Return the (x, y) coordinate for the center point of the cell that contains the specified text.  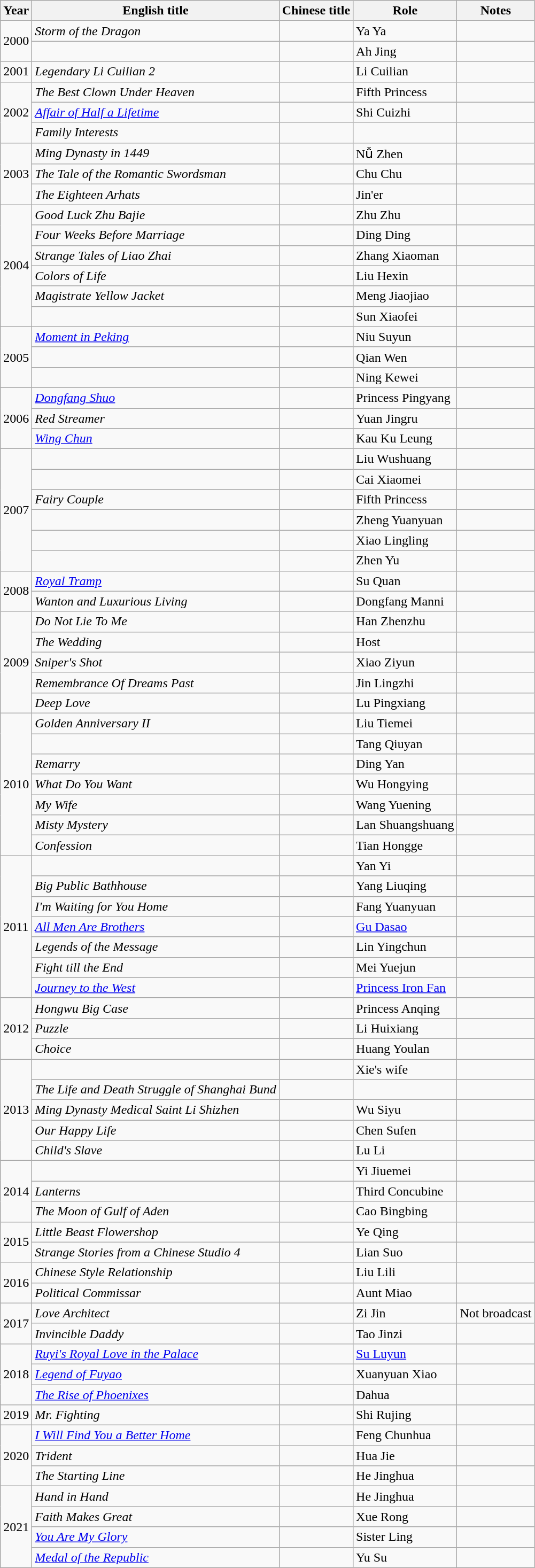
Puzzle (156, 1028)
Chu Chu (405, 174)
Feng Chunhua (405, 1435)
Not broadcast (496, 1313)
Ming Dynasty in 1449 (156, 153)
2001 (16, 72)
I'm Waiting for You Home (156, 906)
Yi Jiuemei (405, 1171)
Mei Yuejun (405, 967)
2008 (16, 591)
Tang Qiuyan (405, 743)
2005 (16, 357)
Love Architect (156, 1313)
2015 (16, 1242)
Choice (156, 1049)
Political Commissar (156, 1293)
Wu Hongying (405, 785)
Lu Pingxiang (405, 703)
Invincible Daddy (156, 1333)
2003 (16, 174)
Hongwu Big Case (156, 1008)
Do Not Lie To Me (156, 622)
Shi Rujing (405, 1415)
Niu Suyun (405, 337)
2011 (16, 927)
Ya Ya (405, 31)
Child's Slave (156, 1151)
Yan Yi (405, 866)
The Starting Line (156, 1476)
2004 (16, 266)
Strange Stories from a Chinese Studio 4 (156, 1252)
Lin Yingchun (405, 947)
Li Cuilian (405, 72)
The Tale of the Romantic Swordsman (156, 174)
Sister Ling (405, 1537)
2021 (16, 1527)
2010 (16, 784)
Wing Chun (156, 439)
Legend of Fuyao (156, 1374)
Royal Tramp (156, 581)
Lan Shuangshuang (405, 825)
Fight till the End (156, 967)
Yuan Jingru (405, 418)
I Will Find You a Better Home (156, 1435)
Jin'er (405, 195)
Sniper's Shot (156, 662)
Deep Love (156, 703)
Dongfang Shuo (156, 398)
Ruyi's Royal Love in the Palace (156, 1354)
Tao Jinzi (405, 1333)
All Men Are Brothers (156, 927)
Lanterns (156, 1191)
Zhang Xiaoman (405, 255)
Nǚ Zhen (405, 153)
Li Huixiang (405, 1028)
Aunt Miao (405, 1293)
Dahua (405, 1394)
Kau Ku Leung (405, 439)
Faith Makes Great (156, 1517)
The Life and Death Struggle of Shanghai Bund (156, 1090)
Year (16, 11)
Hua Jie (405, 1456)
Strange Tales of Liao Zhai (156, 255)
Fairy Couple (156, 500)
Xuanyuan Xiao (405, 1374)
Sun Xiaofei (405, 316)
2013 (16, 1110)
Misty Mystery (156, 825)
2016 (16, 1283)
Chen Sufen (405, 1130)
Liu Wushuang (405, 459)
Gu Dasao (405, 927)
Lu Li (405, 1151)
Storm of the Dragon (156, 31)
2017 (16, 1323)
2018 (16, 1374)
Host (405, 642)
Su Quan (405, 581)
The Moon of Gulf of Aden (156, 1212)
Ding Yan (405, 764)
Zi Jin (405, 1313)
Wu Siyu (405, 1110)
Mr. Fighting (156, 1415)
The Eighteen Arhats (156, 195)
Xue Rong (405, 1517)
Meng Jiaojiao (405, 296)
Chinese title (316, 11)
Xiao Ziyun (405, 662)
Four Weeks Before Marriage (156, 235)
Journey to the West (156, 988)
Cai Xiaomei (405, 479)
Big Public Bathhouse (156, 886)
Colors of Life (156, 276)
Legendary Li Cuilian 2 (156, 72)
Legends of the Message (156, 947)
Ah Jing (405, 51)
2007 (16, 510)
2000 (16, 41)
Third Concubine (405, 1191)
Wang Yuening (405, 805)
Liu Tiemei (405, 723)
Dongfang Manni (405, 601)
Lian Suo (405, 1252)
Zhen Yu (405, 561)
Trident (156, 1456)
Chinese Style Relationship (156, 1272)
Ding Ding (405, 235)
Liu Hexin (405, 276)
Liu Lili (405, 1272)
Hand in Hand (156, 1496)
Huang Youlan (405, 1049)
Confession (156, 845)
Yang Liuqing (405, 886)
The Wedding (156, 642)
My Wife (156, 805)
Shi Cuizhi (405, 112)
English title (156, 11)
Fang Yuanyuan (405, 906)
What Do You Want (156, 785)
Ming Dynasty Medical Saint Li Shizhen (156, 1110)
Wanton and Luxurious Living (156, 601)
2014 (16, 1191)
Su Luyun (405, 1354)
You Are My Glory (156, 1537)
Affair of Half a Lifetime (156, 112)
Ye Qing (405, 1232)
Princess Anqing (405, 1008)
Yu Su (405, 1557)
Princess Pingyang (405, 398)
Remembrance Of Dreams Past (156, 682)
Princess Iron Fan (405, 988)
Cao Bingbing (405, 1212)
2006 (16, 418)
Magistrate Yellow Jacket (156, 296)
Role (405, 11)
Moment in Peking (156, 337)
2019 (16, 1415)
Tian Hongge (405, 845)
The Best Clown Under Heaven (156, 92)
Xie's wife (405, 1069)
Medal of the Republic (156, 1557)
Golden Anniversary II (156, 723)
Notes (496, 11)
Family Interests (156, 133)
Red Streamer (156, 418)
2012 (16, 1028)
2002 (16, 112)
2020 (16, 1456)
The Rise of Phoenixes (156, 1394)
2009 (16, 662)
Jin Lingzhi (405, 682)
Good Luck Zhu Bajie (156, 215)
Zhu Zhu (405, 215)
Qian Wen (405, 357)
Zheng Yuanyuan (405, 520)
Our Happy Life (156, 1130)
Little Beast Flowershop (156, 1232)
Ning Kewei (405, 377)
Xiao Lingling (405, 540)
Remarry (156, 764)
Han Zhenzhu (405, 622)
